For the text-containing cell, return its midpoint in (x, y) coordinate format. 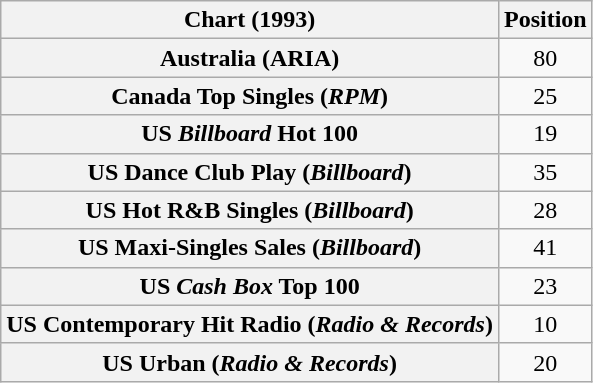
US Maxi-Singles Sales (Billboard) (250, 248)
US Billboard Hot 100 (250, 134)
19 (545, 134)
US Hot R&B Singles (Billboard) (250, 210)
Australia (ARIA) (250, 58)
25 (545, 96)
28 (545, 210)
80 (545, 58)
20 (545, 362)
10 (545, 324)
US Contemporary Hit Radio (Radio & Records) (250, 324)
US Dance Club Play (Billboard) (250, 172)
Canada Top Singles (RPM) (250, 96)
41 (545, 248)
35 (545, 172)
US Cash Box Top 100 (250, 286)
23 (545, 286)
US Urban (Radio & Records) (250, 362)
Chart (1993) (250, 20)
Position (545, 20)
